Return [X, Y] of the center of cell containing provided text 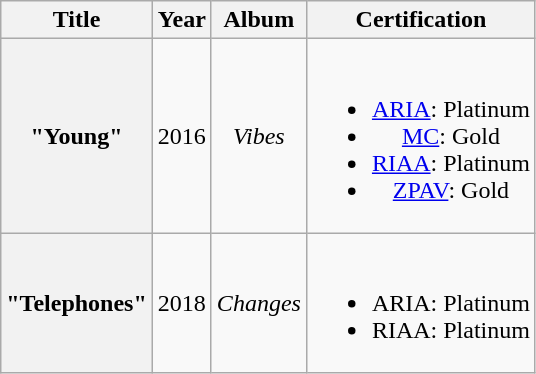
ARIA: PlatinumMC: GoldRIAA: PlatinumZPAV: Gold [420, 136]
2016 [182, 136]
ARIA: PlatinumRIAA: Platinum [420, 303]
Year [182, 20]
Certification [420, 20]
Changes [258, 303]
Vibes [258, 136]
2018 [182, 303]
"Telephones" [77, 303]
Album [258, 20]
Title [77, 20]
"Young" [77, 136]
